Extract the [X, Y] coordinate from the center of the cell holding the provided text.  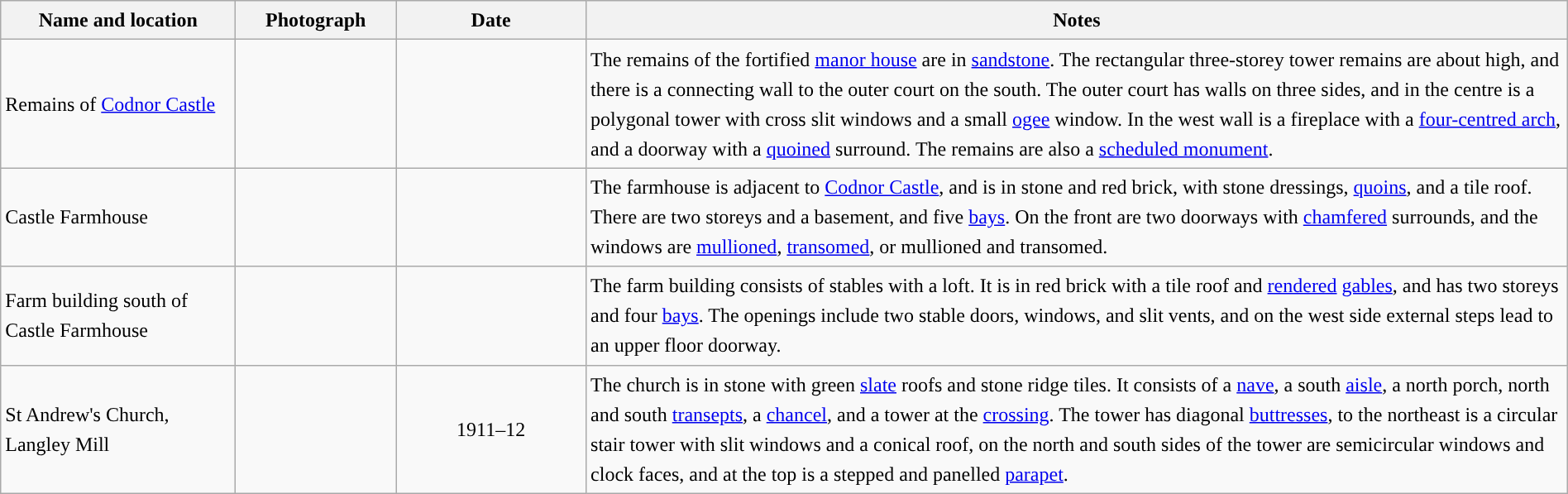
1911–12 [491, 429]
Farm building south of Castle Farmhouse [118, 316]
Photograph [316, 20]
Castle Farmhouse [118, 217]
St Andrew's Church, Langley Mill [118, 429]
Date [491, 20]
Remains of Codnor Castle [118, 104]
Notes [1077, 20]
Name and location [118, 20]
